Pinpoint the cell where the given text exists, returning its (X, Y) midpoint coordinate. 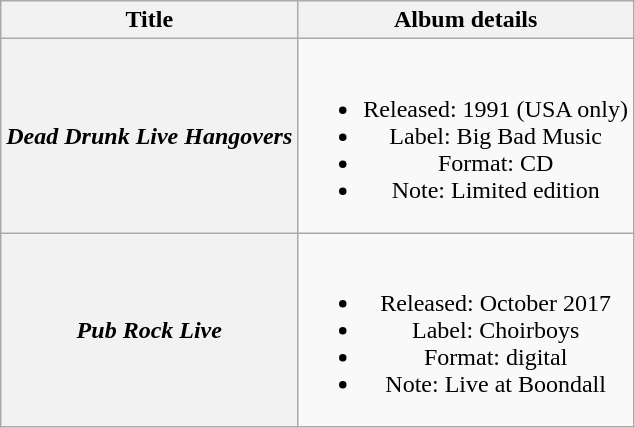
Album details (466, 20)
Released: 1991 (USA only)Label: Big Bad MusicFormat: CDNote: Limited edition (466, 136)
Dead Drunk Live Hangovers (150, 136)
Released: October 2017Label: ChoirboysFormat: digitalNote: Live at Boondall (466, 330)
Pub Rock Live (150, 330)
Title (150, 20)
